Search for the cell housing the specified text and yield its [X, Y] center coordinate. 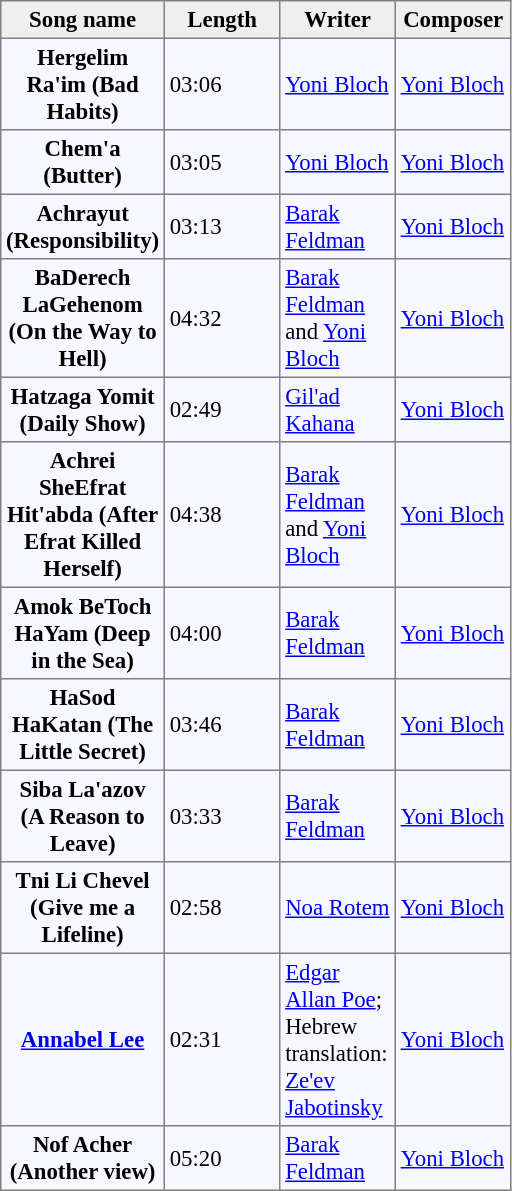
Length [222, 20]
02:49 [222, 409]
03:05 [222, 162]
Chem'a (Butter) [83, 162]
Gil'ad Kahana [338, 409]
Noa Rotem [338, 908]
02:58 [222, 908]
Achrei SheEfrat Hit'abda (After Efrat Killed Herself) [83, 515]
03:13 [222, 226]
02:31 [222, 1039]
Nof Acher (Another view) [83, 1158]
04:38 [222, 515]
Hergelim Ra'im (Bad Habits) [83, 84]
03:33 [222, 816]
Hatzaga Yomit (Daily Show) [83, 409]
Achrayut (Responsibility) [83, 226]
04:32 [222, 318]
04:00 [222, 633]
Tni Li Chevel (Give me a Lifeline) [83, 908]
Siba La'azov (A Reason to Leave) [83, 816]
Writer [338, 20]
BaDerech LaGehenom (On the Way to Hell) [83, 318]
Amok BeToch HaYam (Deep in the Sea) [83, 633]
Edgar Allan Poe; Hebrew translation: Ze'ev Jabotinsky [338, 1039]
HaSod HaKatan (The Little Secret) [83, 725]
Song name [83, 20]
05:20 [222, 1158]
03:46 [222, 725]
Annabel Lee [83, 1039]
Composer [453, 20]
03:06 [222, 84]
